Search for the cell housing the specified text and yield its (x, y) center coordinate. 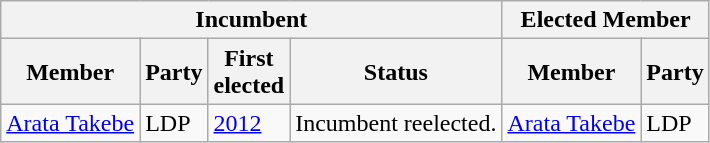
Incumbent (252, 20)
Incumbent reelected. (396, 123)
Status (396, 72)
Elected Member (606, 20)
2012 (249, 123)
Firstelected (249, 72)
